Detect which cell encompasses the target text, then output its (X, Y) center coordinate. 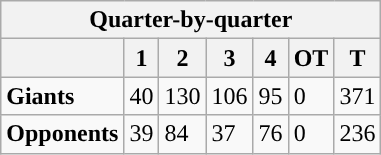
130 (182, 96)
371 (358, 96)
3 (230, 58)
OT (311, 58)
37 (230, 134)
T (358, 58)
236 (358, 134)
106 (230, 96)
39 (142, 134)
40 (142, 96)
Quarter-by-quarter (191, 20)
95 (270, 96)
Opponents (62, 134)
84 (182, 134)
4 (270, 58)
Giants (62, 96)
2 (182, 58)
1 (142, 58)
76 (270, 134)
